Capture the cell that displays the provided text and extract its [X, Y] central coordinate. 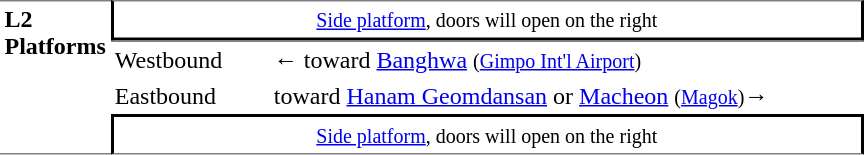
L2Platforms [55, 77]
Westbound [190, 59]
← toward Banghwa (Gimpo Int'l Airport) [566, 59]
Eastbound [190, 96]
toward Hanam Geomdansan or Macheon (Magok)→ [566, 96]
